Determine the [X, Y] coordinate at the center of the cell enclosing the given text.  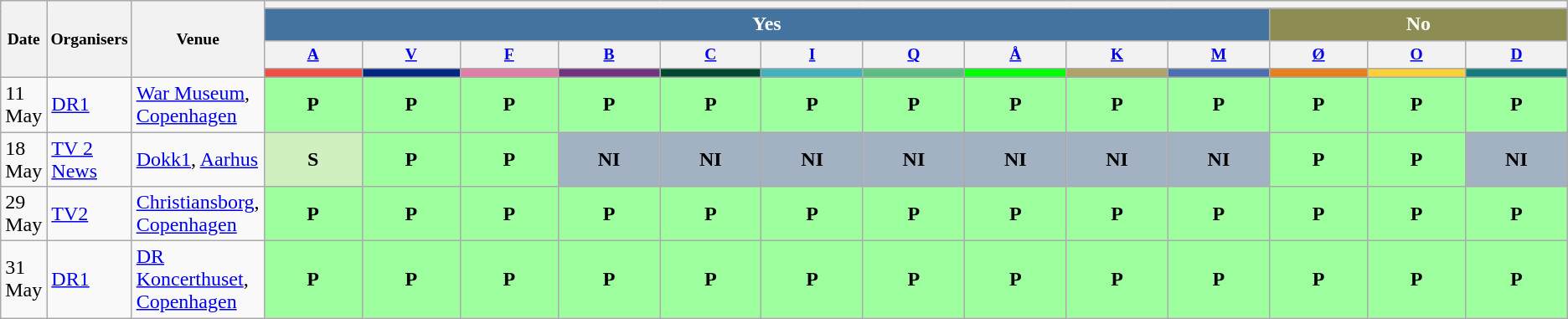
I [812, 54]
V [410, 54]
29 May [23, 214]
Yes [766, 24]
D [1517, 54]
No [1419, 24]
C [710, 54]
F [509, 54]
Å [1015, 54]
K [1117, 54]
War Museum, Copenhagen [198, 104]
18 May [23, 159]
S [313, 159]
Ø [1318, 54]
Organisers [89, 39]
Dokk1, Aarhus [198, 159]
Venue [198, 39]
TV 2 News [89, 159]
O [1417, 54]
Christiansborg, Copenhagen [198, 214]
M [1218, 54]
TV2 [89, 214]
Date [23, 39]
11 May [23, 104]
31 May [23, 280]
DR Koncerthuset, Copenhagen [198, 280]
B [608, 54]
A [313, 54]
Q [913, 54]
